Search for the cell housing the specified text and yield its [x, y] center coordinate. 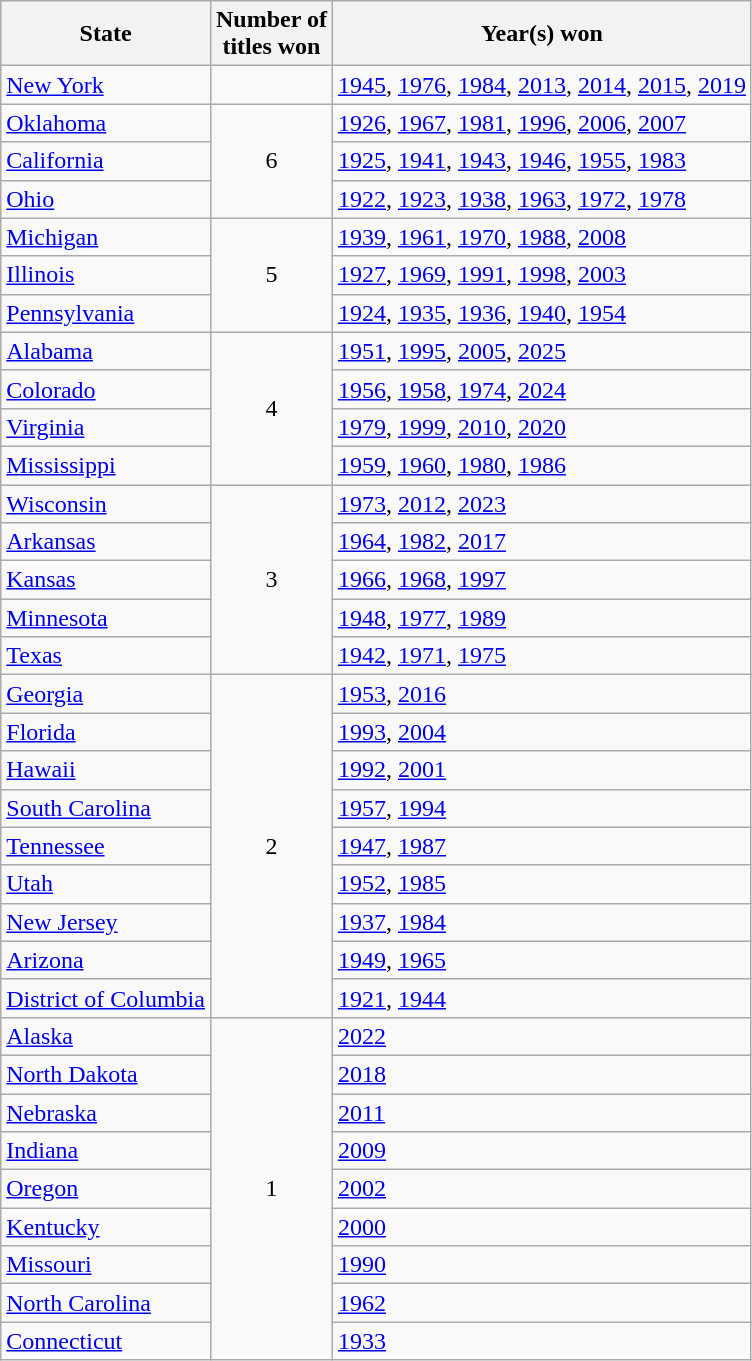
Georgia [106, 694]
1951, 1995, 2005, 2025 [542, 351]
1956, 1958, 1974, 2024 [542, 389]
1973, 2012, 2023 [542, 503]
2 [271, 846]
Number of titles won [271, 34]
Nebraska [106, 1113]
Michigan [106, 237]
Pennsylvania [106, 313]
Alaska [106, 1036]
1937, 1984 [542, 922]
2022 [542, 1036]
5 [271, 275]
Texas [106, 656]
2000 [542, 1227]
Connecticut [106, 1341]
New York [106, 85]
Missouri [106, 1265]
Mississippi [106, 465]
2009 [542, 1151]
2018 [542, 1074]
Kansas [106, 580]
1948, 1977, 1989 [542, 618]
1957, 1994 [542, 808]
1922, 1923, 1938, 1963, 1972, 1978 [542, 199]
1939, 1961, 1970, 1988, 2008 [542, 237]
1966, 1968, 1997 [542, 580]
Kentucky [106, 1227]
2002 [542, 1189]
1962 [542, 1303]
Arizona [106, 960]
Alabama [106, 351]
Colorado [106, 389]
1979, 1999, 2010, 2020 [542, 427]
6 [271, 161]
State [106, 34]
South Carolina [106, 808]
1990 [542, 1265]
4 [271, 408]
2011 [542, 1113]
Ohio [106, 199]
3 [271, 579]
Indiana [106, 1151]
Oregon [106, 1189]
1921, 1944 [542, 998]
1964, 1982, 2017 [542, 542]
Florida [106, 732]
North Carolina [106, 1303]
Arkansas [106, 542]
1959, 1960, 1980, 1986 [542, 465]
Hawaii [106, 770]
New Jersey [106, 922]
District of Columbia [106, 998]
Virginia [106, 427]
1925, 1941, 1943, 1946, 1955, 1983 [542, 161]
California [106, 161]
1949, 1965 [542, 960]
1952, 1985 [542, 884]
Tennessee [106, 846]
1933 [542, 1341]
1993, 2004 [542, 732]
Illinois [106, 275]
1942, 1971, 1975 [542, 656]
Utah [106, 884]
1947, 1987 [542, 846]
1945, 1976, 1984, 2013, 2014, 2015, 2019 [542, 85]
1 [271, 1188]
1924, 1935, 1936, 1940, 1954 [542, 313]
Minnesota [106, 618]
1926, 1967, 1981, 1996, 2006, 2007 [542, 123]
1927, 1969, 1991, 1998, 2003 [542, 275]
1992, 2001 [542, 770]
1953, 2016 [542, 694]
North Dakota [106, 1074]
Oklahoma [106, 123]
Year(s) won [542, 34]
Wisconsin [106, 503]
